Find where the given text appears and provide that cell's center as (X, Y) coordinate. 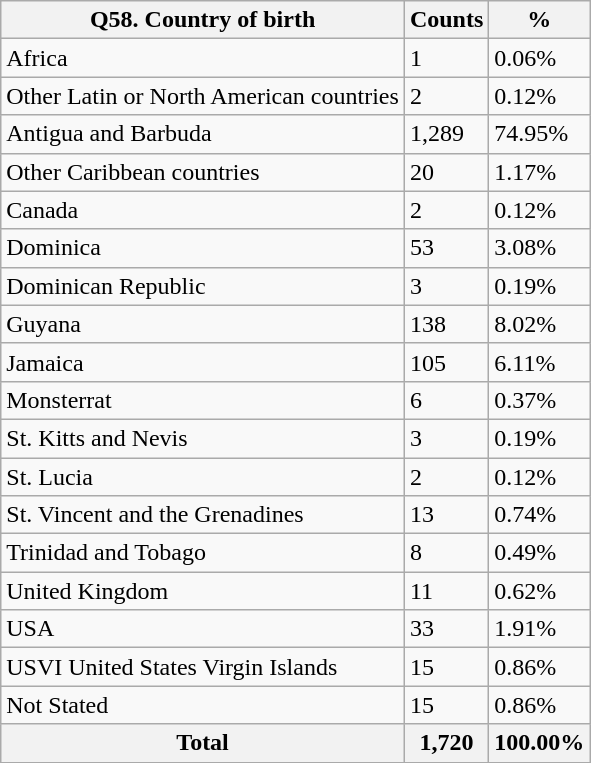
6 (446, 400)
74.95% (540, 134)
100.00% (540, 743)
% (540, 20)
Not Stated (203, 705)
St. Lucia (203, 477)
138 (446, 324)
11 (446, 591)
Antigua and Barbuda (203, 134)
Counts (446, 20)
1.17% (540, 172)
0.06% (540, 58)
3.08% (540, 248)
8 (446, 553)
1 (446, 58)
1.91% (540, 629)
Africa (203, 58)
USVI United States Virgin Islands (203, 667)
Total (203, 743)
St. Vincent and the Grenadines (203, 515)
13 (446, 515)
6.11% (540, 362)
Dominica (203, 248)
1,289 (446, 134)
St. Kitts and Nevis (203, 438)
Jamaica (203, 362)
33 (446, 629)
Trinidad and Tobago (203, 553)
20 (446, 172)
Dominican Republic (203, 286)
0.74% (540, 515)
105 (446, 362)
1,720 (446, 743)
Guyana (203, 324)
0.37% (540, 400)
Monsterrat (203, 400)
Canada (203, 210)
Q58. Country of birth (203, 20)
Other Caribbean countries (203, 172)
8.02% (540, 324)
53 (446, 248)
0.49% (540, 553)
USA (203, 629)
Other Latin or North American countries (203, 96)
0.62% (540, 591)
United Kingdom (203, 591)
